Return the [x, y] coordinate for the center point of the cell that contains the specified text.  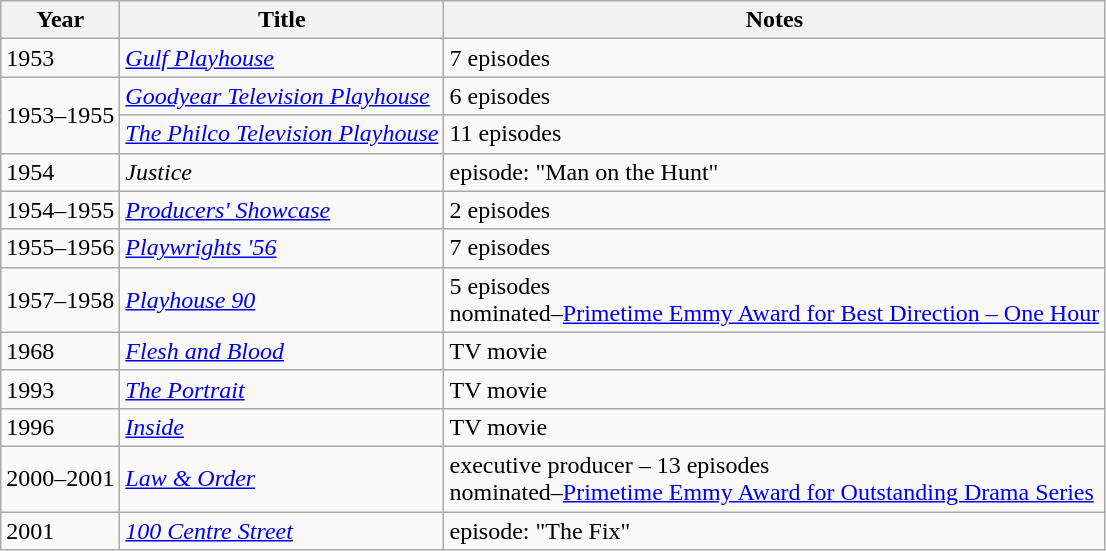
1996 [60, 427]
5 episodes nominated–Primetime Emmy Award for Best Direction – One Hour [774, 300]
Title [282, 20]
The Portrait [282, 389]
2000–2001 [60, 478]
1953 [60, 58]
100 Centre Street [282, 531]
1954 [60, 172]
episode: "The Fix" [774, 531]
Law & Order [282, 478]
Inside [282, 427]
The Philco Television Playhouse [282, 134]
episode: "Man on the Hunt" [774, 172]
executive producer – 13 episodes nominated–Primetime Emmy Award for Outstanding Drama Series [774, 478]
1968 [60, 351]
Gulf Playhouse [282, 58]
1993 [60, 389]
1955–1956 [60, 248]
6 episodes [774, 96]
11 episodes [774, 134]
Playwrights '56 [282, 248]
2001 [60, 531]
1953–1955 [60, 115]
Year [60, 20]
Producers' Showcase [282, 210]
Playhouse 90 [282, 300]
Justice [282, 172]
2 episodes [774, 210]
1957–1958 [60, 300]
Notes [774, 20]
1954–1955 [60, 210]
Flesh and Blood [282, 351]
Goodyear Television Playhouse [282, 96]
